From the cell containing the given text, extract its center point as (X, Y) coordinate. 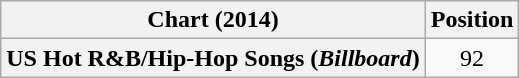
US Hot R&B/Hip-Hop Songs (Billboard) (213, 58)
Position (472, 20)
92 (472, 58)
Chart (2014) (213, 20)
